Find where the given text appears and provide that cell's center as (x, y) coordinate. 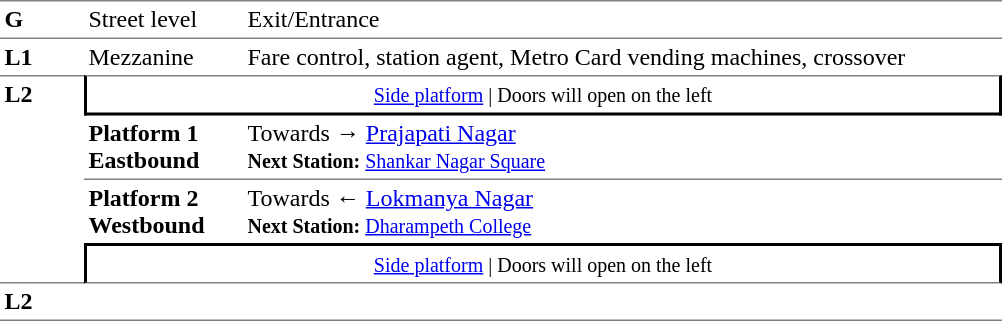
Platform 1Eastbound (164, 148)
Platform 2Westbound (164, 212)
Mezzanine (164, 57)
L1 (42, 57)
L2 (42, 179)
Exit/Entrance (622, 20)
Towards → Prajapati NagarNext Station: Shankar Nagar Square (622, 148)
Fare control, station agent, Metro Card vending machines, crossover (622, 57)
Street level (164, 20)
Towards ← Lokmanya NagarNext Station: Dharampeth College (622, 212)
G (42, 20)
